Search for the cell housing the specified text and yield its (X, Y) center coordinate. 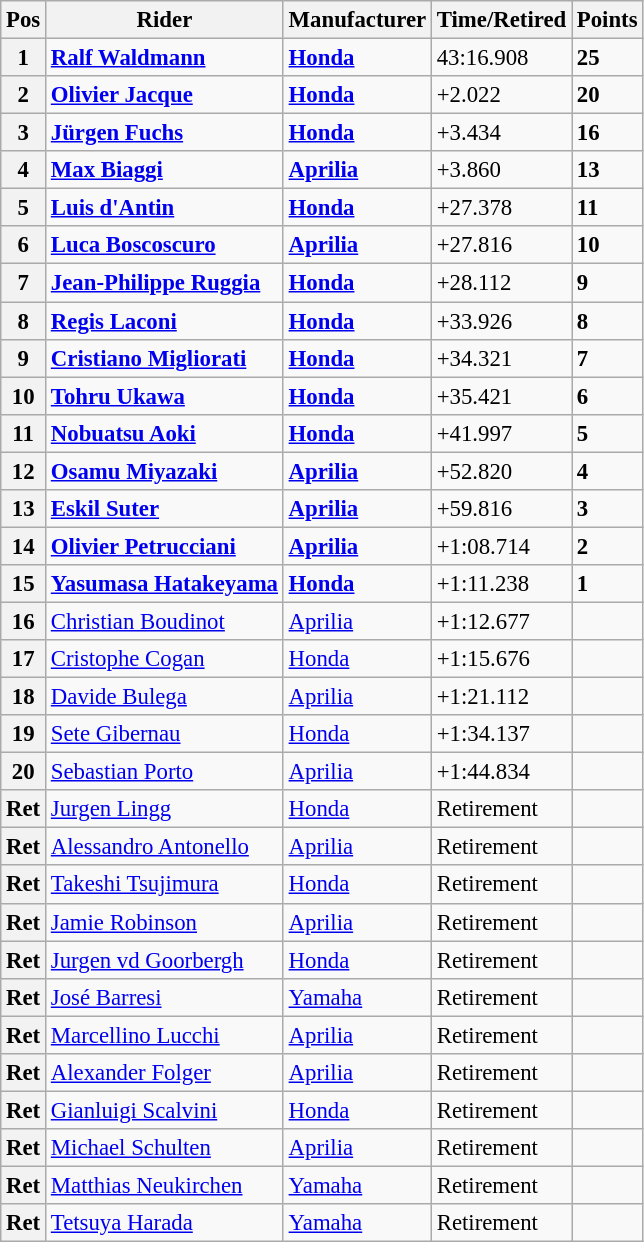
Luca Boscoscuro (165, 245)
Marcellino Lucchi (165, 1035)
Nobuatsu Aoki (165, 433)
Jamie Robinson (165, 922)
+3.434 (501, 133)
+27.816 (501, 245)
Alessandro Antonello (165, 847)
+3.860 (501, 170)
+1:12.677 (501, 621)
Olivier Jacque (165, 95)
Manufacturer (357, 20)
15 (24, 584)
Sete Gibernau (165, 734)
Jean-Philippe Ruggia (165, 283)
+1:44.834 (501, 772)
+41.997 (501, 433)
Gianluigi Scalvini (165, 1110)
Yasumasa Hatakeyama (165, 584)
Points (608, 20)
+1:15.676 (501, 659)
Michael Schulten (165, 1148)
Olivier Petrucciani (165, 546)
+27.378 (501, 208)
+1:11.238 (501, 584)
+33.926 (501, 321)
Tohru Ukawa (165, 396)
+1:08.714 (501, 546)
Rider (165, 20)
+2.022 (501, 95)
Cristiano Migliorati (165, 358)
25 (608, 58)
12 (24, 471)
Pos (24, 20)
+35.421 (501, 396)
Osamu Miyazaki (165, 471)
+59.816 (501, 509)
Sebastian Porto (165, 772)
+28.112 (501, 283)
Jurgen Lingg (165, 809)
Ralf Waldmann (165, 58)
Davide Bulega (165, 697)
+52.820 (501, 471)
Alexander Folger (165, 1073)
Jurgen vd Goorbergh (165, 960)
Max Biaggi (165, 170)
14 (24, 546)
Cristophe Cogan (165, 659)
José Barresi (165, 997)
Jürgen Fuchs (165, 133)
Takeshi Tsujimura (165, 885)
+1:34.137 (501, 734)
Luis d'Antin (165, 208)
Regis Laconi (165, 321)
+1:21.112 (501, 697)
43:16.908 (501, 58)
Eskil Suter (165, 509)
Tetsuya Harada (165, 1223)
Matthias Neukirchen (165, 1185)
Time/Retired (501, 20)
17 (24, 659)
18 (24, 697)
19 (24, 734)
Christian Boudinot (165, 621)
+34.321 (501, 358)
